Scan for the cell matching the given text and deliver its (X, Y) coordinate at center. 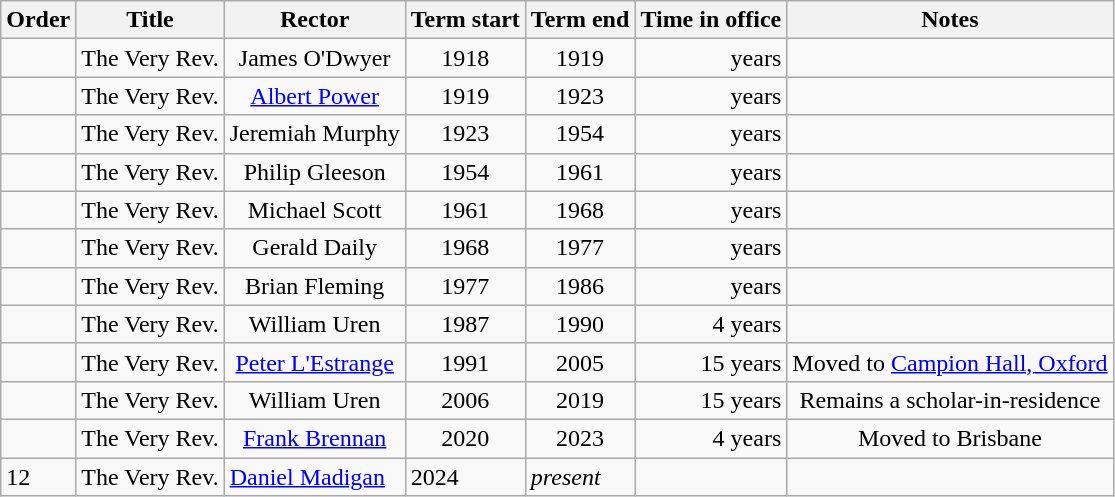
Philip Gleeson (314, 172)
Title (150, 20)
Moved to Brisbane (950, 438)
Albert Power (314, 96)
Jeremiah Murphy (314, 134)
1986 (580, 286)
Peter L'Estrange (314, 362)
Term start (465, 20)
Brian Fleming (314, 286)
Rector (314, 20)
2006 (465, 400)
Moved to Campion Hall, Oxford (950, 362)
12 (38, 477)
Time in office (711, 20)
James O'Dwyer (314, 58)
1991 (465, 362)
1987 (465, 324)
2023 (580, 438)
Remains a scholar-in-residence (950, 400)
2024 (465, 477)
Michael Scott (314, 210)
1990 (580, 324)
Frank Brennan (314, 438)
2020 (465, 438)
1918 (465, 58)
2019 (580, 400)
Daniel Madigan (314, 477)
2005 (580, 362)
Notes (950, 20)
Order (38, 20)
present (580, 477)
Term end (580, 20)
Gerald Daily (314, 248)
